Return the [x, y] coordinate for the center point of the cell that contains the specified text.  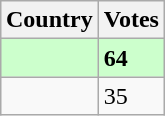
Votes [131, 20]
64 [131, 58]
35 [131, 96]
Country [49, 20]
